Search for the cell housing the specified text and yield its [X, Y] center coordinate. 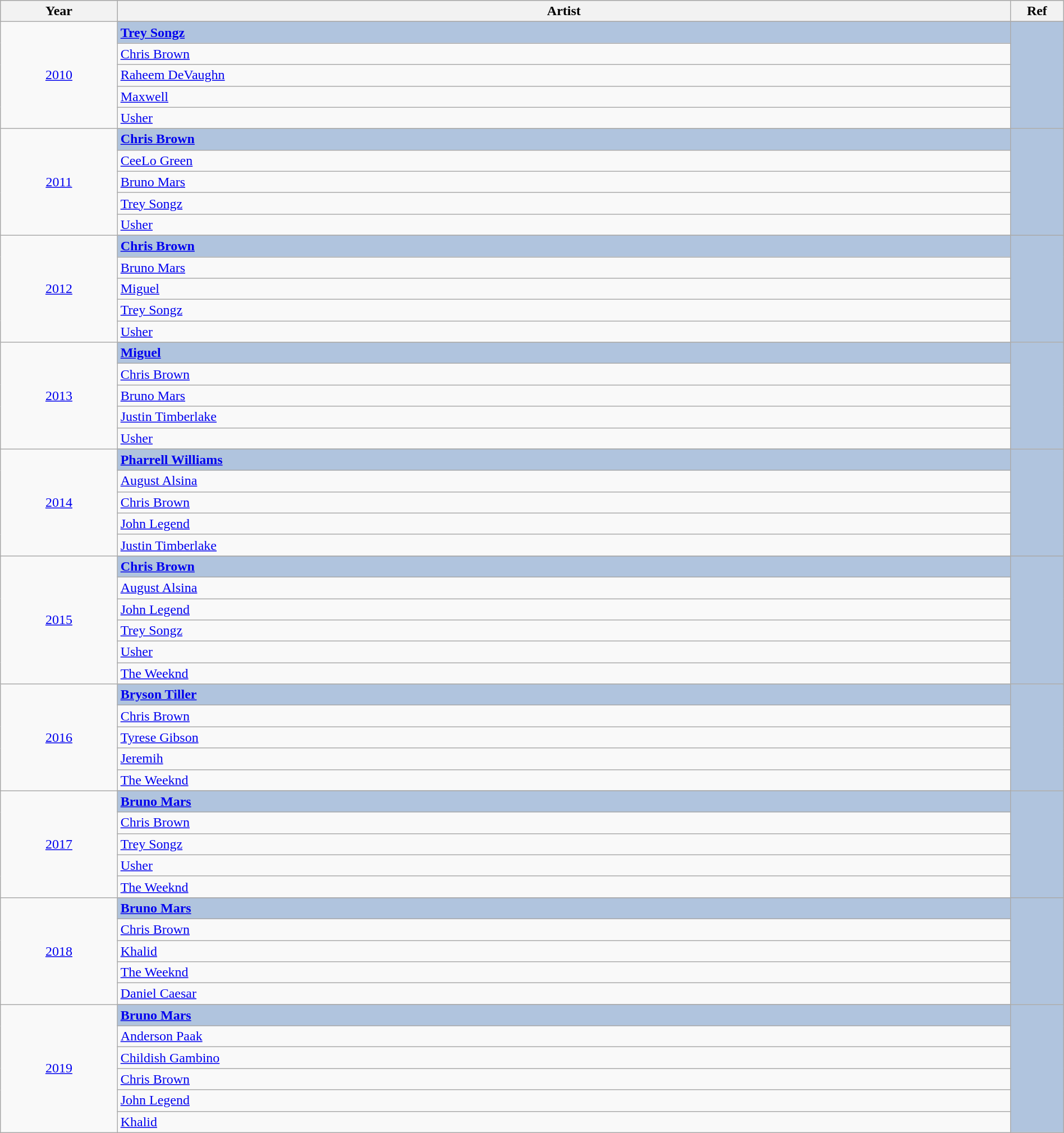
Maxwell [563, 97]
Daniel Caesar [563, 994]
Jeremih [563, 759]
2010 [59, 75]
2014 [59, 502]
Childish Gambino [563, 1058]
Ref [1037, 11]
Anderson Paak [563, 1036]
Year [59, 11]
2016 [59, 737]
CeeLo Green [563, 160]
2019 [59, 1068]
2017 [59, 844]
2011 [59, 182]
2013 [59, 396]
2012 [59, 288]
Bryson Tiller [563, 695]
Tyrese Gibson [563, 737]
Artist [563, 11]
Pharrell Williams [563, 460]
2018 [59, 951]
2015 [59, 620]
Raheem DeVaughn [563, 75]
